Capture the cell that displays the provided text and extract its (X, Y) central coordinate. 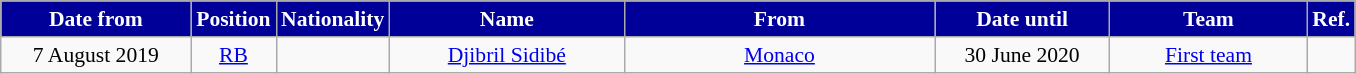
Nationality (332, 19)
Djibril Sidibé (506, 55)
Team (1209, 19)
30 June 2020 (1022, 55)
Position (234, 19)
First team (1209, 55)
Date from (96, 19)
7 August 2019 (96, 55)
Ref. (1331, 19)
RB (234, 55)
Date until (1022, 19)
Name (506, 19)
From (779, 19)
Monaco (779, 55)
